Provide the (X, Y) coordinate of the cell's center where the given text is located.  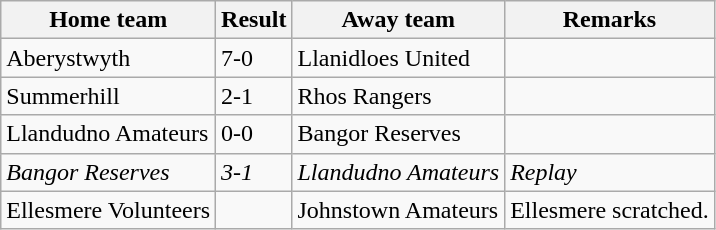
Johnstown Amateurs (398, 210)
Llanidloes United (398, 58)
Ellesmere Volunteers (108, 210)
2-1 (254, 96)
Home team (108, 20)
Summerhill (108, 96)
Aberystwyth (108, 58)
Result (254, 20)
Ellesmere scratched. (610, 210)
Remarks (610, 20)
Replay (610, 172)
7-0 (254, 58)
Away team (398, 20)
3-1 (254, 172)
0-0 (254, 134)
Rhos Rangers (398, 96)
